For the text-containing cell, return its midpoint in (X, Y) coordinate format. 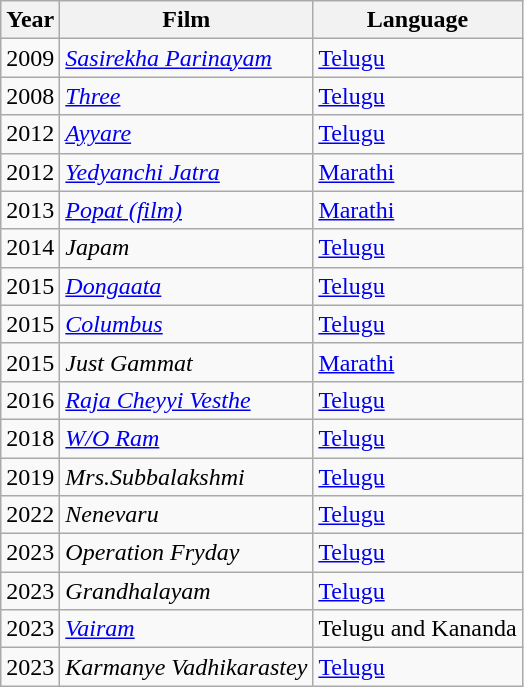
Nenevaru (186, 515)
Mrs.Subbalakshmi (186, 477)
Grandhalayam (186, 591)
Columbus (186, 324)
Film (186, 20)
Yedyanchi Jatra (186, 172)
Operation Fryday (186, 553)
Telugu and Kananda (418, 629)
Three (186, 96)
Ayyare (186, 134)
Vairam (186, 629)
Raja Cheyyi Vesthe (186, 400)
2013 (30, 210)
Karmanye Vadhikarastey (186, 667)
Japam (186, 248)
Popat (film) (186, 210)
2019 (30, 477)
2018 (30, 438)
Language (418, 20)
W/O Ram (186, 438)
Dongaata (186, 286)
Year (30, 20)
2016 (30, 400)
2009 (30, 58)
Sasirekha Parinayam (186, 58)
2022 (30, 515)
2008 (30, 96)
2014 (30, 248)
Just Gammat (186, 362)
